Extract the (x, y) coordinate from the center of the cell holding the provided text.  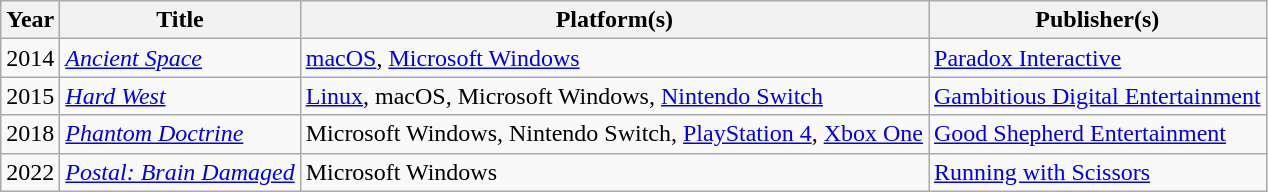
Running with Scissors (1097, 172)
Platform(s) (614, 20)
Gambitious Digital Entertainment (1097, 96)
2018 (30, 134)
2014 (30, 58)
2015 (30, 96)
Postal: Brain Damaged (180, 172)
Linux, macOS, Microsoft Windows, Nintendo Switch (614, 96)
macOS, Microsoft Windows (614, 58)
Ancient Space (180, 58)
Hard West (180, 96)
Paradox Interactive (1097, 58)
2022 (30, 172)
Year (30, 20)
Good Shepherd Entertainment (1097, 134)
Microsoft Windows, Nintendo Switch, PlayStation 4, Xbox One (614, 134)
Publisher(s) (1097, 20)
Title (180, 20)
Microsoft Windows (614, 172)
Phantom Doctrine (180, 134)
